Determine the (x, y) coordinate at the center of the cell enclosing the given text.  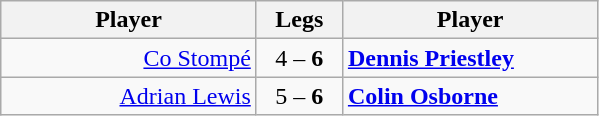
Adrian Lewis (129, 96)
Legs (299, 20)
Dennis Priestley (470, 58)
4 – 6 (299, 58)
5 – 6 (299, 96)
Co Stompé (129, 58)
Colin Osborne (470, 96)
